Return (x, y) of the center of cell containing provided text 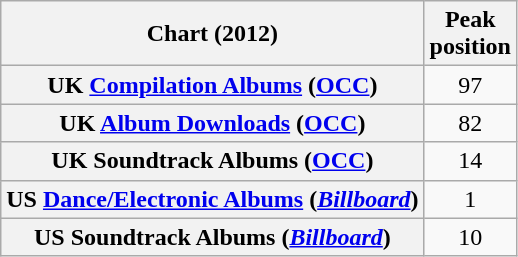
97 (470, 85)
US Soundtrack Albums (Billboard) (212, 237)
10 (470, 237)
82 (470, 123)
14 (470, 161)
Chart (2012) (212, 34)
UK Compilation Albums (OCC) (212, 85)
UK Album Downloads (OCC) (212, 123)
US Dance/Electronic Albums (Billboard) (212, 199)
1 (470, 199)
UK Soundtrack Albums (OCC) (212, 161)
Peakposition (470, 34)
